Provide the (x, y) coordinate of the cell's center where the given text is located.  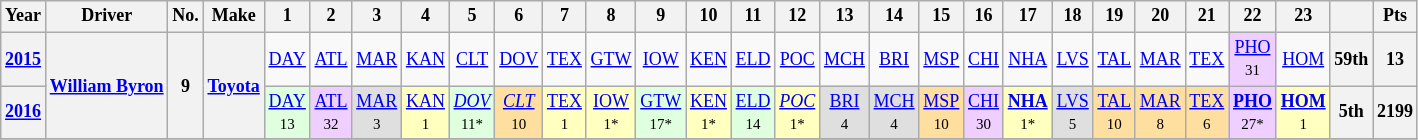
10 (709, 16)
19 (1114, 16)
KEN (709, 59)
HOM1 (1303, 113)
2015 (24, 59)
CHI (984, 59)
TEX1 (565, 113)
21 (1207, 16)
16 (984, 16)
4 (426, 16)
KEN1* (709, 113)
No. (186, 16)
Pts (1396, 16)
HOM (1303, 59)
Driver (106, 16)
ELD (753, 59)
2 (331, 16)
NHA1* (1028, 113)
TEX6 (1207, 113)
1 (287, 16)
IOW1* (611, 113)
GTW17* (661, 113)
15 (942, 16)
PHO27* (1253, 113)
MAR3 (377, 113)
MCH4 (894, 113)
20 (1160, 16)
GTW (611, 59)
DAY (287, 59)
14 (894, 16)
2016 (24, 113)
Make (234, 16)
DOV11* (472, 113)
CHI30 (984, 113)
DAY13 (287, 113)
ATL32 (331, 113)
LVS5 (1072, 113)
3 (377, 16)
TAL10 (1114, 113)
William Byron (106, 86)
MAR8 (1160, 113)
7 (565, 16)
MSP (942, 59)
5th (1352, 113)
POC (798, 59)
BRI (894, 59)
12 (798, 16)
PHO31 (1253, 59)
BRI4 (845, 113)
8 (611, 16)
23 (1303, 16)
5 (472, 16)
ELD14 (753, 113)
POC1* (798, 113)
6 (519, 16)
18 (1072, 16)
TAL (1114, 59)
DOV (519, 59)
CLT10 (519, 113)
2199 (1396, 113)
Toyota (234, 86)
Year (24, 16)
ATL (331, 59)
KAN1 (426, 113)
MSP10 (942, 113)
22 (1253, 16)
NHA (1028, 59)
KAN (426, 59)
LVS (1072, 59)
59th (1352, 59)
MCH (845, 59)
17 (1028, 16)
CLT (472, 59)
11 (753, 16)
IOW (661, 59)
